Extract the (x, y) coordinate from the center of the cell holding the provided text.  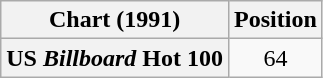
Chart (1991) (115, 20)
64 (276, 58)
Position (276, 20)
US Billboard Hot 100 (115, 58)
